Determine the [X, Y] coordinate at the center of the cell enclosing the given text.  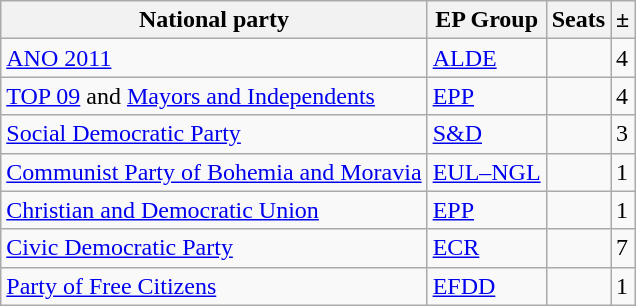
ALDE [486, 58]
Communist Party of Bohemia and Moravia [214, 172]
TOP 09 and Mayors and Independents [214, 96]
3 [623, 134]
EUL–NGL [486, 172]
Civic Democratic Party [214, 248]
Party of Free Citizens [214, 286]
Christian and Democratic Union [214, 210]
National party [214, 20]
± [623, 20]
ECR [486, 248]
Seats [578, 20]
7 [623, 248]
ANO 2011 [214, 58]
Social Democratic Party [214, 134]
EFDD [486, 286]
EP Group [486, 20]
S&D [486, 134]
